Detect which cell encompasses the target text, then output its (X, Y) center coordinate. 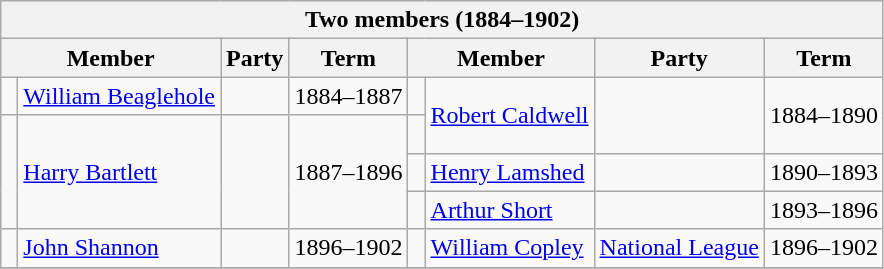
Robert Caldwell (510, 115)
Henry Lamshed (510, 172)
National League (679, 248)
1884–1887 (348, 96)
Arthur Short (510, 210)
Two members (1884–1902) (442, 20)
1890–1893 (824, 172)
1884–1890 (824, 115)
William Copley (510, 248)
1887–1896 (348, 172)
William Beaglehole (120, 96)
Harry Bartlett (120, 172)
1893–1896 (824, 210)
John Shannon (120, 248)
